Pinpoint the cell where the given text exists, returning its [x, y] midpoint coordinate. 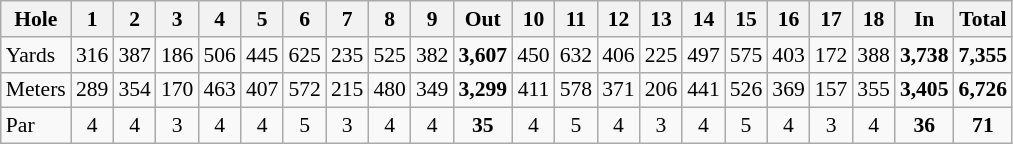
497 [704, 55]
371 [618, 90]
3,738 [924, 55]
225 [662, 55]
186 [178, 55]
289 [92, 90]
17 [832, 19]
35 [482, 126]
407 [262, 90]
In [924, 19]
Par [36, 126]
Out [482, 19]
382 [432, 55]
12 [618, 19]
2 [134, 19]
9 [432, 19]
403 [788, 55]
Meters [36, 90]
3,405 [924, 90]
572 [304, 90]
316 [92, 55]
387 [134, 55]
18 [874, 19]
172 [832, 55]
354 [134, 90]
388 [874, 55]
445 [262, 55]
Total [984, 19]
441 [704, 90]
215 [348, 90]
3,607 [482, 55]
411 [534, 90]
170 [178, 90]
369 [788, 90]
1 [92, 19]
6 [304, 19]
526 [746, 90]
6,726 [984, 90]
632 [576, 55]
71 [984, 126]
8 [390, 19]
157 [832, 90]
10 [534, 19]
16 [788, 19]
11 [576, 19]
625 [304, 55]
15 [746, 19]
7 [348, 19]
450 [534, 55]
578 [576, 90]
36 [924, 126]
14 [704, 19]
463 [220, 90]
Hole [36, 19]
3,299 [482, 90]
349 [432, 90]
206 [662, 90]
480 [390, 90]
525 [390, 55]
Yards [36, 55]
506 [220, 55]
13 [662, 19]
235 [348, 55]
7,355 [984, 55]
406 [618, 55]
575 [746, 55]
355 [874, 90]
